Extract the [x, y] coordinate from the center of the cell holding the provided text.  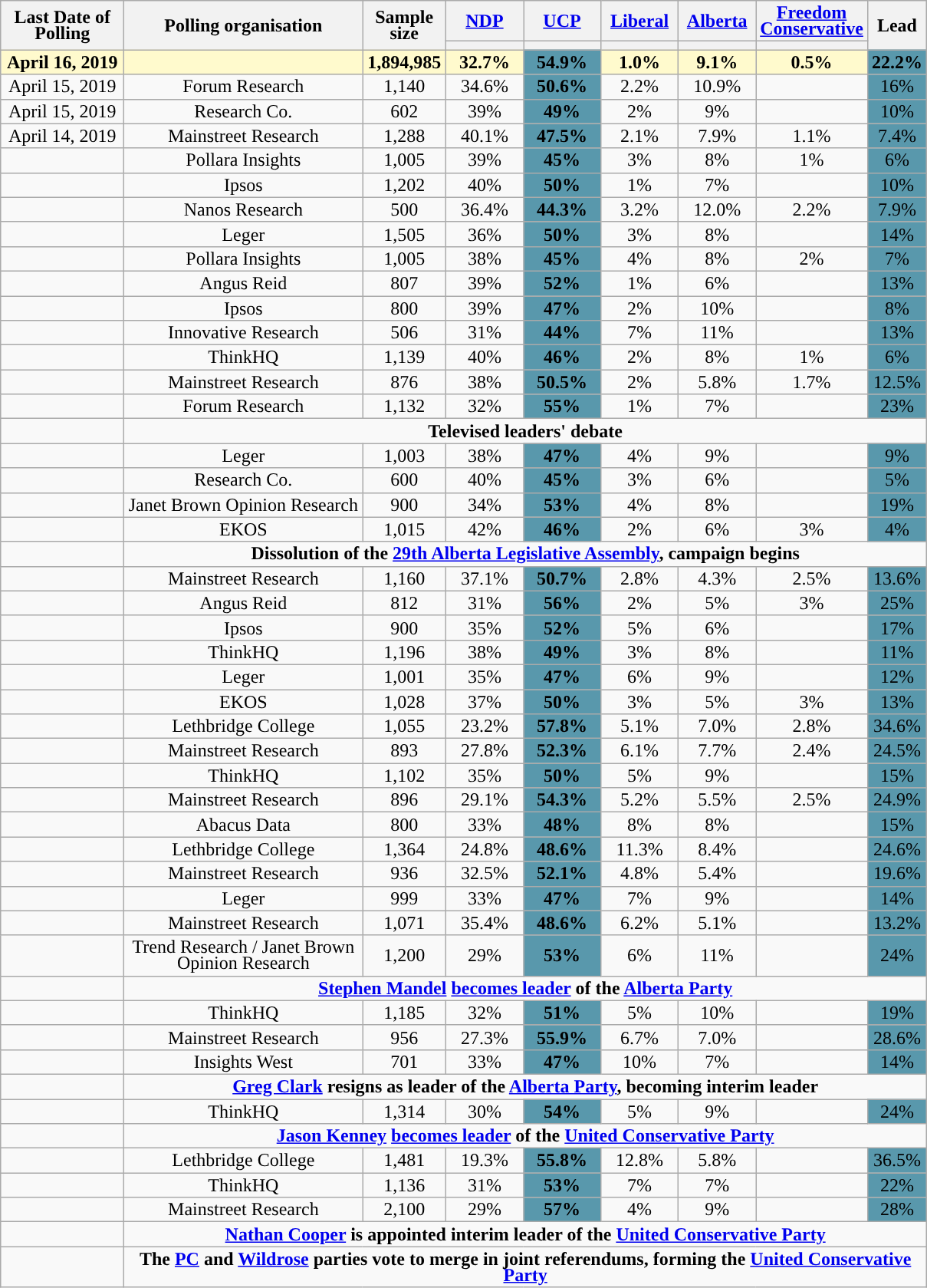
Televised leaders' debate [526, 431]
7.4% [897, 136]
4.3% [718, 578]
24.5% [897, 751]
6.2% [639, 923]
27.3% [485, 1037]
24.6% [897, 849]
24.8% [485, 849]
34% [485, 505]
19.6% [897, 874]
19.3% [485, 1161]
1,894,985 [405, 62]
6.1% [639, 751]
44.3% [561, 209]
50.7% [561, 578]
1,055 [405, 726]
The PC and Wildrose parties vote to merge in joint referendums, forming the United Conservative Party [526, 1267]
42% [485, 529]
999 [405, 898]
50.5% [561, 382]
52.1% [561, 874]
57% [561, 1210]
0.5% [812, 62]
27.8% [485, 751]
30% [485, 1111]
35.4% [485, 923]
Alberta [718, 21]
1,481 [405, 1161]
36% [485, 234]
1,071 [405, 923]
5.2% [639, 800]
32.7% [485, 62]
23% [897, 407]
55.9% [561, 1037]
1,139 [405, 357]
Dissolution of the 29th Alberta Legislative Assembly, campaign begins [526, 554]
600 [405, 480]
Stephen Mandel becomes leader of the Alberta Party [526, 988]
Sample size [405, 25]
1,001 [405, 677]
56% [561, 603]
807 [405, 283]
1,364 [405, 849]
1,136 [405, 1185]
36.4% [485, 209]
1,200 [405, 956]
3.2% [639, 209]
13.2% [897, 923]
2,100 [405, 1210]
51% [561, 1013]
36.5% [897, 1161]
1,288 [405, 136]
22% [897, 1185]
1,160 [405, 578]
876 [405, 382]
812 [405, 603]
Last Date of Polling [63, 25]
Polling organisation [244, 25]
April 16, 2019 [63, 62]
37% [485, 701]
1.1% [812, 136]
17% [897, 628]
1.0% [639, 62]
28.6% [897, 1037]
1,202 [405, 185]
Abacus Data [244, 825]
936 [405, 874]
5.4% [718, 874]
893 [405, 751]
896 [405, 800]
40.1% [485, 136]
1,028 [405, 701]
8.4% [718, 849]
Trend Research / Janet Brown Opinion Research [244, 956]
13.6% [897, 578]
11.3% [639, 849]
4.8% [639, 874]
NDP [485, 21]
48% [561, 825]
24.9% [897, 800]
Lead [897, 25]
12.0% [718, 209]
54.9% [561, 62]
1,140 [405, 87]
28% [897, 1210]
1,196 [405, 652]
Liberal [639, 21]
54% [561, 1111]
23.2% [485, 726]
April 14, 2019 [63, 136]
Nanos Research [244, 209]
5.5% [718, 800]
6.7% [639, 1037]
602 [405, 111]
32.5% [485, 874]
1,015 [405, 529]
1,185 [405, 1013]
1,132 [405, 407]
25% [897, 603]
2.4% [812, 751]
Nathan Cooper is appointed interim leader of the United Conservative Party [526, 1234]
1,314 [405, 1111]
UCP [561, 21]
37.1% [485, 578]
506 [405, 333]
Janet Brown Opinion Research [244, 505]
Greg Clark resigns as leader of the Alberta Party, becoming interim leader [526, 1086]
9.1% [718, 62]
1,102 [405, 776]
Jason Kenney becomes leader of the United Conservative Party [526, 1136]
52.3% [561, 751]
Innovative Research [244, 333]
2.1% [639, 136]
44% [561, 333]
22.2% [897, 62]
55% [561, 407]
55.8% [561, 1161]
10.9% [718, 87]
956 [405, 1037]
7.7% [718, 751]
1.7% [812, 382]
Insights West [244, 1062]
50.6% [561, 87]
1,505 [405, 234]
57.8% [561, 726]
29.1% [485, 800]
47.5% [561, 136]
1,003 [405, 456]
500 [405, 209]
12.5% [897, 382]
Freedom Conservative [812, 21]
12.8% [639, 1161]
54.3% [561, 800]
12% [897, 677]
16% [897, 87]
701 [405, 1062]
